From the cell containing the given text, extract its center point as (x, y) coordinate. 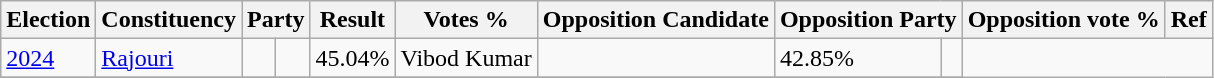
45.04% (352, 58)
Ref (1188, 20)
Constituency (169, 20)
Election (48, 20)
Opposition Candidate (656, 20)
2024 (48, 58)
Rajouri (169, 58)
Opposition Party (868, 20)
42.85% (857, 58)
Result (352, 20)
Votes % (466, 20)
Party (276, 20)
Vibod Kumar (466, 58)
Opposition vote % (1064, 20)
